Identify which cell holds the provided text, then report its [X, Y] central coordinate. 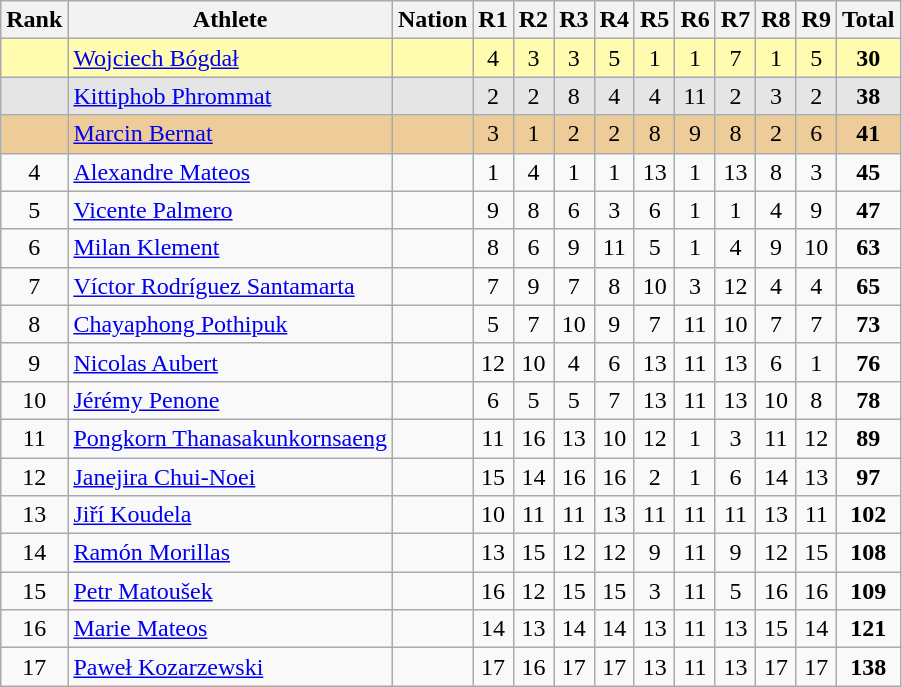
Milan Klement [230, 248]
102 [868, 515]
109 [868, 591]
Jiří Koudela [230, 515]
45 [868, 172]
Vicente Palmero [230, 210]
R6 [695, 20]
Jérémy Penone [230, 400]
Athlete [230, 20]
Marie Mateos [230, 629]
Marcin Bernat [230, 134]
Nicolas Aubert [230, 362]
Ramón Morillas [230, 553]
R8 [776, 20]
65 [868, 286]
76 [868, 362]
R4 [614, 20]
97 [868, 477]
R3 [574, 20]
108 [868, 553]
Rank [34, 20]
30 [868, 58]
73 [868, 324]
Paweł Kozarzewski [230, 667]
Alexandre Mateos [230, 172]
Total [868, 20]
89 [868, 438]
R2 [533, 20]
Pongkorn Thanasakunkornsaeng [230, 438]
R5 [654, 20]
47 [868, 210]
R9 [816, 20]
R7 [735, 20]
Chayaphong Pothipuk [230, 324]
121 [868, 629]
Kittiphob Phrommat [230, 96]
Petr Matoušek [230, 591]
Wojciech Bógdał [230, 58]
38 [868, 96]
41 [868, 134]
78 [868, 400]
138 [868, 667]
Víctor Rodríguez Santamarta [230, 286]
Nation [432, 20]
R1 [493, 20]
63 [868, 248]
Janejira Chui-Noei [230, 477]
